Output the (X, Y) coordinate of the center of the cell containing the given text.  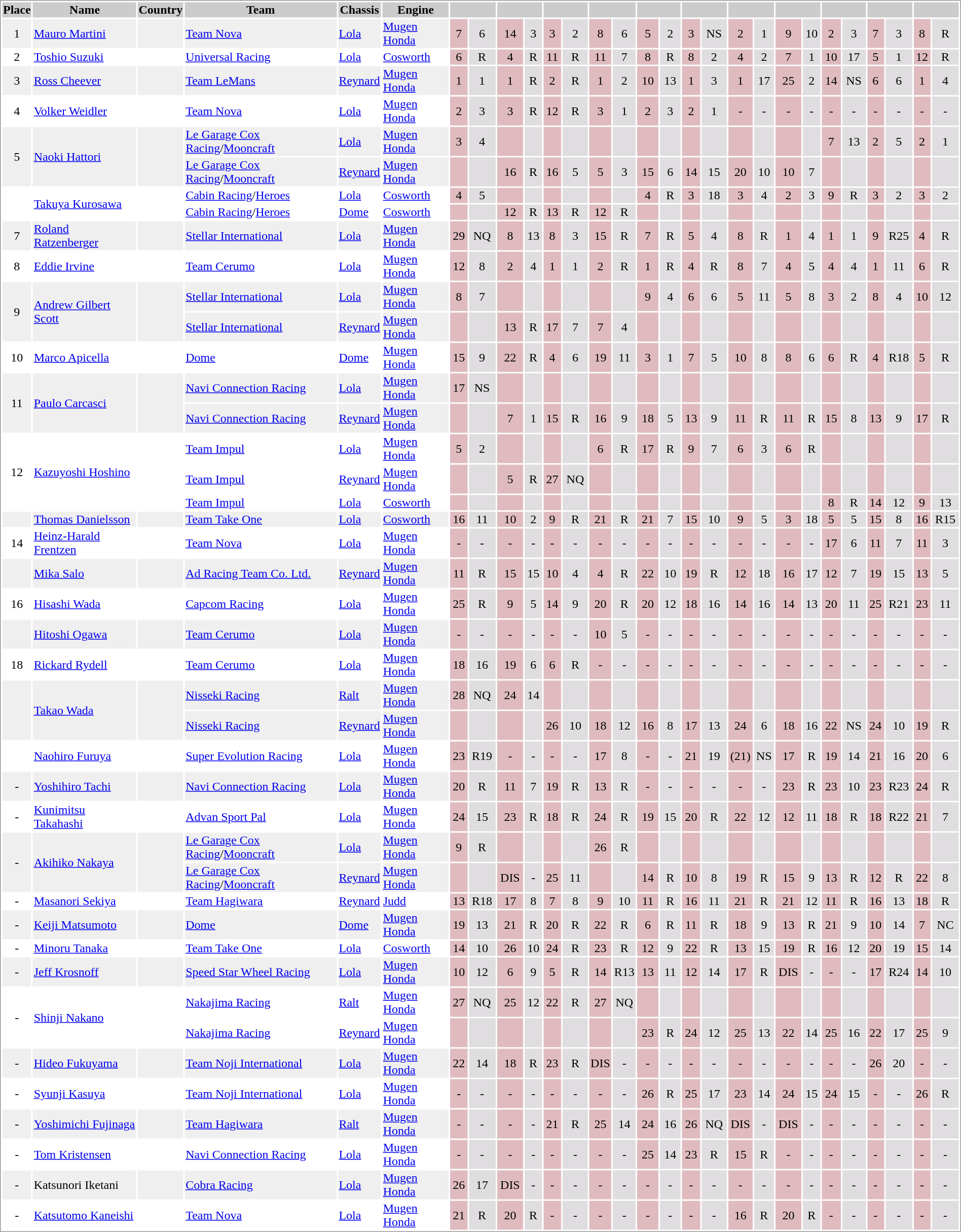
Naohiro Furuya (85, 755)
Capcom Racing (261, 603)
Team LeMans (261, 80)
Heinz-Harald Frentzen (85, 542)
Minoru Tanaka (85, 949)
Shinji Nakano (85, 1017)
Ad Racing Team Co. Ltd. (261, 573)
Masanori Sekiya (85, 901)
Takao Wada (85, 710)
Tom Kristensen (85, 1154)
Kunimitsu Takahashi (85, 816)
Engine (416, 10)
Speed Star Wheel Racing (261, 971)
R15 (946, 520)
Roland Ratzenberger (85, 235)
Jeff Krosnoff (85, 971)
Marco Apicella (85, 357)
Kazuyoshi Hoshino (85, 472)
Advan Sport Pal (261, 816)
Volker Weidler (85, 111)
Universal Racing (261, 57)
R25 (899, 235)
R22 (899, 816)
NC (946, 925)
Super Evolution Racing (261, 755)
29 (459, 235)
Katsunori Iketani (85, 1184)
Katsutomo Kaneishi (85, 1215)
Naoki Hattori (85, 156)
Name (85, 10)
Place (17, 10)
Paulo Carcasci (85, 403)
28 (459, 695)
Syunji Kasuya (85, 1093)
Yoshimichi Fujinaga (85, 1124)
R19 (483, 755)
Chassis (359, 10)
Takuya Kurosawa (85, 204)
Toshio Suzuki (85, 57)
Keiji Matsumoto (85, 925)
Judd (416, 901)
Team (261, 10)
R21 (899, 603)
R24 (899, 971)
Country (161, 10)
Ross Cheever (85, 80)
Hisashi Wada (85, 603)
Rickard Rydell (85, 664)
Eddie Irvine (85, 266)
Akihiko Nakaya (85, 862)
R23 (899, 786)
(21) (740, 755)
Hideo Fukuyama (85, 1063)
Yoshihiro Tachi (85, 786)
Thomas Danielsson (85, 520)
Cobra Racing (261, 1184)
Hitoshi Ogawa (85, 634)
Mauro Martini (85, 33)
R13 (624, 971)
Mika Salo (85, 573)
Andrew Gilbert Scott (85, 311)
